Extract the (x, y) coordinate from the center of the cell holding the provided text.  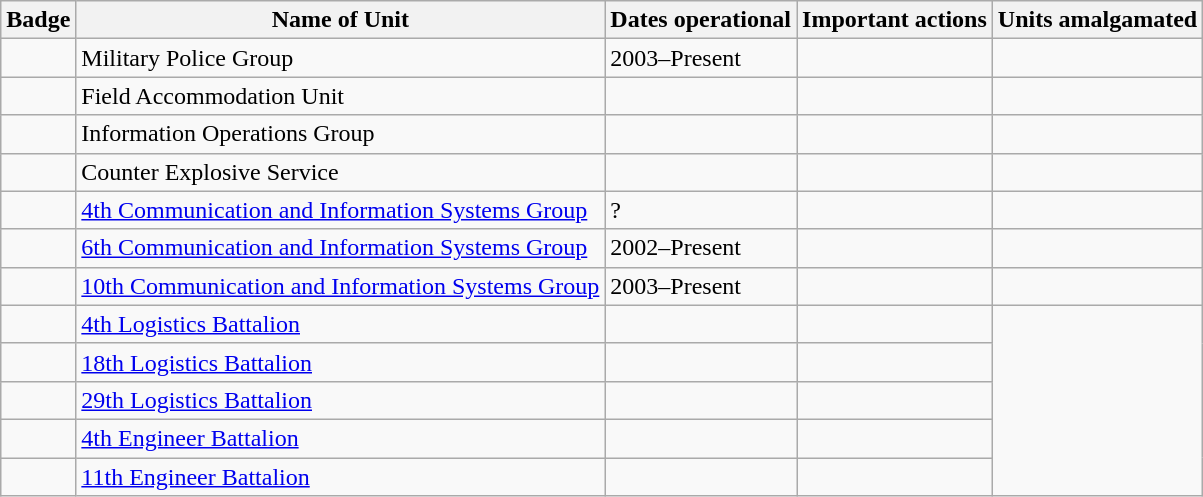
Dates operational (701, 20)
4th Communication and Information Systems Group (340, 210)
4th Engineer Battalion (340, 438)
4th Logistics Battalion (340, 324)
Important actions (895, 20)
Information Operations Group (340, 134)
Name of Unit (340, 20)
10th Communication and Information Systems Group (340, 286)
Units amalgamated (1097, 20)
6th Communication and Information Systems Group (340, 248)
11th Engineer Battalion (340, 477)
29th Logistics Battalion (340, 400)
? (701, 210)
Field Accommodation Unit (340, 96)
Badge (38, 20)
18th Logistics Battalion (340, 362)
Counter Explosive Service (340, 172)
Military Police Group (340, 58)
2002–Present (701, 248)
